Extract the [x, y] coordinate from the center of the cell holding the provided text.  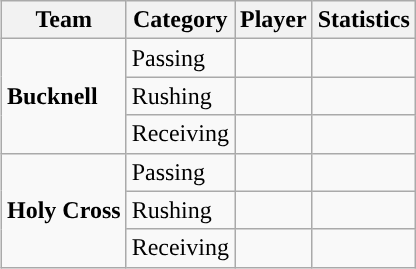
Team [64, 20]
Bucknell [64, 96]
Statistics [364, 20]
Player [273, 20]
Holy Cross [64, 210]
Category [180, 20]
